Search for the cell housing the specified text and yield its [X, Y] center coordinate. 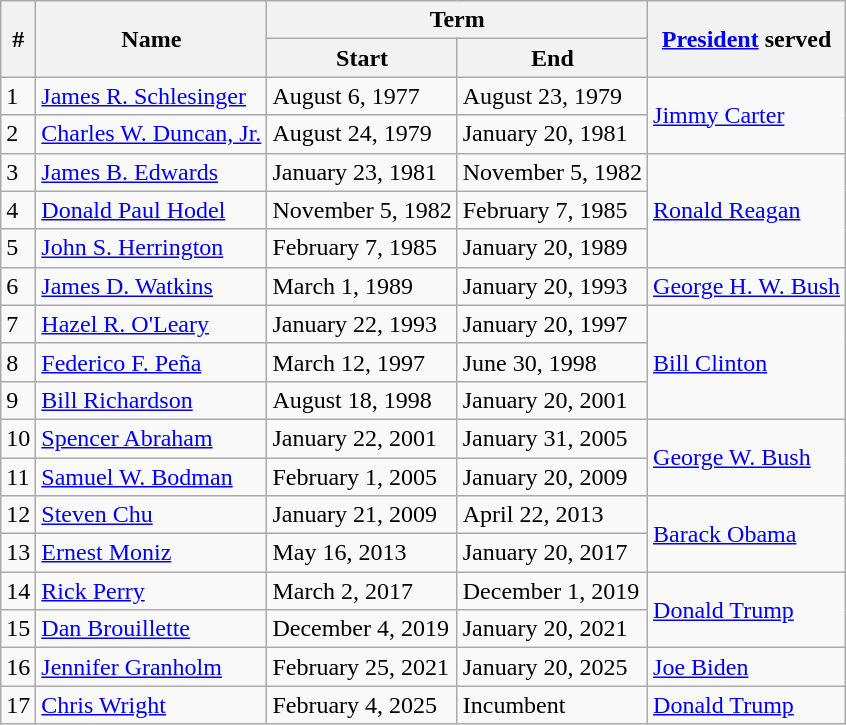
March 12, 1997 [362, 362]
Federico F. Peña [152, 362]
February 1, 2005 [362, 477]
January 20, 2001 [552, 400]
Ronald Reagan [747, 210]
Incumbent [552, 705]
Hazel R. O'Leary [152, 324]
January 23, 1981 [362, 172]
George W. Bush [747, 457]
January 20, 1981 [552, 134]
Samuel W. Bodman [152, 477]
December 1, 2019 [552, 591]
9 [18, 400]
February 25, 2021 [362, 667]
December 4, 2019 [362, 629]
Steven Chu [152, 515]
January 31, 2005 [552, 438]
January 21, 2009 [362, 515]
January 20, 2009 [552, 477]
June 30, 1998 [552, 362]
12 [18, 515]
January 20, 2021 [552, 629]
7 [18, 324]
Donald Paul Hodel [152, 210]
4 [18, 210]
President served [747, 39]
Jimmy Carter [747, 115]
February 4, 2025 [362, 705]
# [18, 39]
January 22, 2001 [362, 438]
Charles W. Duncan, Jr. [152, 134]
January 20, 1997 [552, 324]
Chris Wright [152, 705]
13 [18, 553]
John S. Herrington [152, 248]
3 [18, 172]
2 [18, 134]
16 [18, 667]
10 [18, 438]
January 20, 2025 [552, 667]
Rick Perry [152, 591]
George H. W. Bush [747, 286]
James D. Watkins [152, 286]
Jennifer Granholm [152, 667]
Spencer Abraham [152, 438]
January 20, 2017 [552, 553]
15 [18, 629]
James B. Edwards [152, 172]
17 [18, 705]
August 24, 1979 [362, 134]
August 6, 1977 [362, 96]
James R. Schlesinger [152, 96]
Name [152, 39]
11 [18, 477]
1 [18, 96]
5 [18, 248]
14 [18, 591]
Dan Brouillette [152, 629]
April 22, 2013 [552, 515]
August 23, 1979 [552, 96]
End [552, 58]
May 16, 2013 [362, 553]
August 18, 1998 [362, 400]
March 1, 1989 [362, 286]
January 22, 1993 [362, 324]
January 20, 1989 [552, 248]
January 20, 1993 [552, 286]
8 [18, 362]
Term [458, 20]
Ernest Moniz [152, 553]
Start [362, 58]
Joe Biden [747, 667]
Barack Obama [747, 534]
Bill Clinton [747, 362]
6 [18, 286]
March 2, 2017 [362, 591]
Bill Richardson [152, 400]
